Provide the [x, y] coordinate of the cell's center where the given text is located.  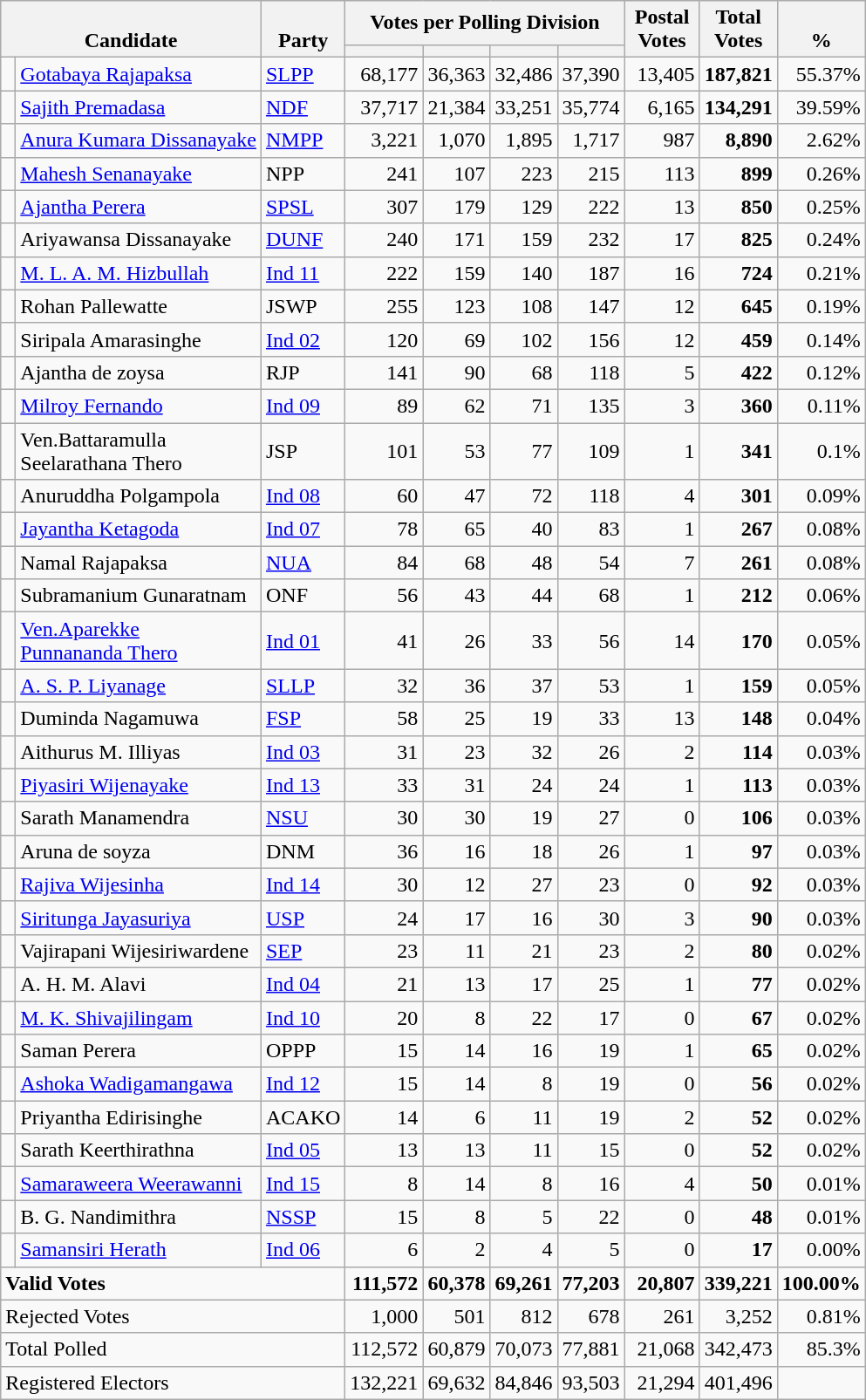
170 [738, 640]
DUNF [303, 240]
70,073 [523, 1349]
71 [523, 406]
FSP [303, 719]
Ashoka Wadigamangawa [139, 1084]
Ind 02 [303, 339]
85.3% [822, 1349]
92 [738, 884]
724 [738, 273]
187,821 [738, 74]
78 [384, 529]
44 [523, 596]
156 [591, 339]
3,221 [384, 140]
SLLP [303, 686]
401,496 [738, 1383]
0.00% [822, 1250]
0.12% [822, 372]
60,879 [457, 1349]
1,895 [523, 140]
33,251 [523, 107]
47 [457, 496]
97 [738, 851]
Vajirapani Wijesiriwardene [139, 951]
NDF [303, 107]
A. S. P. Liyanage [139, 686]
187 [591, 273]
Ind 07 [303, 529]
Ind 12 [303, 1084]
100.00% [822, 1283]
69,261 [523, 1283]
54 [591, 563]
109 [591, 450]
Ind 10 [303, 1018]
80 [738, 951]
0.11% [822, 406]
21,294 [662, 1383]
93,503 [591, 1383]
Ind 06 [303, 1250]
1,717 [591, 140]
Candidate [131, 30]
32,486 [523, 74]
Sajith Premadasa [139, 107]
0.1% [822, 450]
102 [523, 339]
111,572 [384, 1283]
267 [738, 529]
B. G. Nandimithra [139, 1217]
20 [384, 1018]
69 [457, 339]
37,390 [591, 74]
77,203 [591, 1283]
Duminda Nagamuwa [139, 719]
Valid Votes [173, 1283]
% [822, 30]
Subramanium Gunaratnam [139, 596]
825 [738, 240]
SLPP [303, 74]
134,291 [738, 107]
140 [523, 273]
232 [591, 240]
301 [738, 496]
108 [523, 306]
13,405 [662, 74]
Priyantha Edirisinghe [139, 1117]
240 [384, 240]
M. K. Shivajilingam [139, 1018]
Ind 01 [303, 640]
43 [457, 596]
241 [384, 174]
307 [384, 207]
339,221 [738, 1283]
Ind 04 [303, 984]
0.26% [822, 174]
20,807 [662, 1283]
NMPP [303, 140]
40 [523, 529]
0.06% [822, 596]
Aithurus M. Illiyas [139, 752]
Saman Perera [139, 1051]
Rajiva Wijesinha [139, 884]
360 [738, 406]
141 [384, 372]
0.81% [822, 1316]
459 [738, 339]
120 [384, 339]
Ind 13 [303, 785]
179 [457, 207]
1,070 [457, 140]
Sarath Keerthirathna [139, 1151]
Ind 11 [303, 273]
123 [457, 306]
Ven.AparekkePunnananda Thero [139, 640]
812 [523, 1316]
68,177 [384, 74]
JSP [303, 450]
83 [591, 529]
Votes per Polling Division [485, 23]
114 [738, 752]
341 [738, 450]
Ind 03 [303, 752]
JSWP [303, 306]
Total Votes [738, 30]
422 [738, 372]
37 [523, 686]
Ind 09 [303, 406]
6,165 [662, 107]
0.24% [822, 240]
Milroy Fernando [139, 406]
678 [591, 1316]
USP [303, 918]
39.59% [822, 107]
Total Polled [173, 1349]
Rejected Votes [173, 1316]
21,068 [662, 1349]
RJP [303, 372]
69,632 [457, 1383]
Ind 08 [303, 496]
101 [384, 450]
Samaraweera Weerawanni [139, 1184]
OPPP [303, 1051]
987 [662, 140]
135 [591, 406]
0.21% [822, 273]
89 [384, 406]
37,717 [384, 107]
Piyasiri Wijenayake [139, 785]
ACAKO [303, 1117]
106 [738, 818]
NSU [303, 818]
215 [591, 174]
Registered Electors [173, 1383]
Jayantha Ketagoda [139, 529]
645 [738, 306]
58 [384, 719]
0.04% [822, 719]
77,881 [591, 1349]
72 [523, 496]
1,000 [384, 1316]
SEP [303, 951]
Party [303, 30]
60 [384, 496]
171 [457, 240]
21,384 [457, 107]
Ajantha Perera [139, 207]
84,846 [523, 1383]
41 [384, 640]
132,221 [384, 1383]
3,252 [738, 1316]
60,378 [457, 1283]
36,363 [457, 74]
PostalVotes [662, 30]
A. H. M. Alavi [139, 984]
Anura Kumara Dissanayake [139, 140]
Ind 14 [303, 884]
0.14% [822, 339]
NUA [303, 563]
Gotabaya Rajapaksa [139, 74]
M. L. A. M. Hizbullah [139, 273]
212 [738, 596]
Aruna de soyza [139, 851]
ONF [303, 596]
Namal Rajapaksa [139, 563]
7 [662, 563]
342,473 [738, 1349]
Anuruddha Polgampola [139, 496]
DNM [303, 851]
SPSL [303, 207]
84 [384, 563]
501 [457, 1316]
8,890 [738, 140]
NPP [303, 174]
Samansiri Herath [139, 1250]
112,572 [384, 1349]
55.37% [822, 74]
67 [738, 1018]
0.09% [822, 496]
Siritunga Jayasuriya [139, 918]
0.25% [822, 207]
18 [523, 851]
Rohan Pallewatte [139, 306]
Siripala Amarasinghe [139, 339]
Ajantha de zoysa [139, 372]
Ind 05 [303, 1151]
0.19% [822, 306]
255 [384, 306]
NSSP [303, 1217]
Ariyawansa Dissanayake [139, 240]
223 [523, 174]
850 [738, 207]
899 [738, 174]
Mahesh Senanayake [139, 174]
50 [738, 1184]
Ven.BattaramullaSeelarathana Thero [139, 450]
147 [591, 306]
129 [523, 207]
35,774 [591, 107]
62 [457, 406]
2.62% [822, 140]
Sarath Manamendra [139, 818]
148 [738, 719]
107 [457, 174]
Ind 15 [303, 1184]
